Pinpoint the cell where the given text exists, returning its [X, Y] midpoint coordinate. 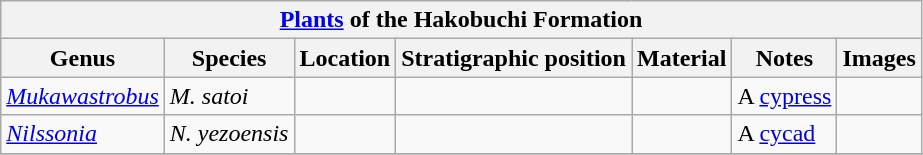
Images [879, 58]
Material [682, 58]
Mukawastrobus [83, 96]
A cypress [784, 96]
N. yezoensis [229, 134]
Genus [83, 58]
M. satoi [229, 96]
Species [229, 58]
Notes [784, 58]
A cycad [784, 134]
Nilssonia [83, 134]
Plants of the Hakobuchi Formation [462, 20]
Stratigraphic position [514, 58]
Location [345, 58]
